Find where the given text appears and provide that cell's center as (X, Y) coordinate. 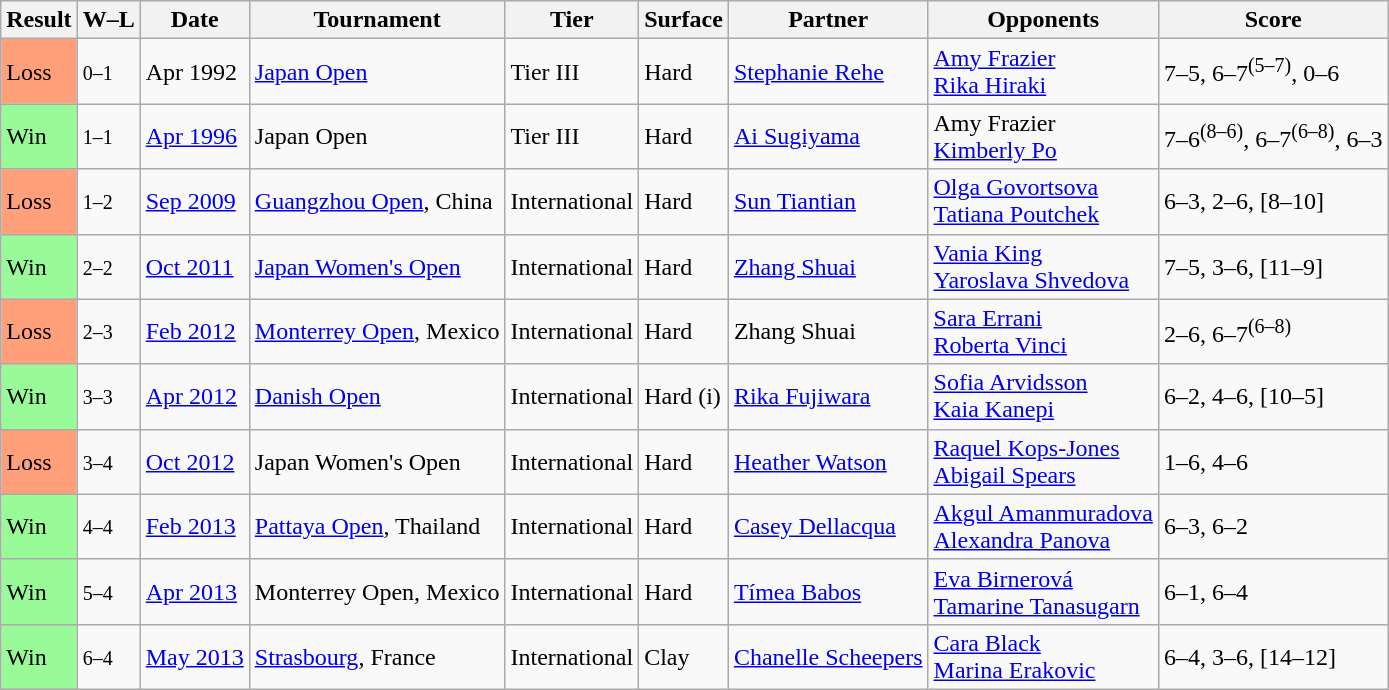
Sofia Arvidsson Kaia Kanepi (1043, 396)
2–3 (108, 332)
2–6, 6–7(6–8) (1273, 332)
6–4, 3–6, [14–12] (1273, 656)
Sara Errani Roberta Vinci (1043, 332)
Apr 1992 (194, 72)
Tímea Babos (828, 592)
5–4 (108, 592)
7–5, 6–7(5–7), 0–6 (1273, 72)
Score (1273, 20)
Olga Govortsova Tatiana Poutchek (1043, 202)
Oct 2012 (194, 462)
7–5, 3–6, [11–9] (1273, 266)
Akgul Amanmuradova Alexandra Panova (1043, 526)
1–2 (108, 202)
Oct 2011 (194, 266)
0–1 (108, 72)
Chanelle Scheepers (828, 656)
Amy Frazier Rika Hiraki (1043, 72)
Sun Tiantian (828, 202)
Feb 2013 (194, 526)
Strasbourg, France (377, 656)
1–1 (108, 136)
3–4 (108, 462)
Ai Sugiyama (828, 136)
Feb 2012 (194, 332)
2–2 (108, 266)
Amy Frazier Kimberly Po (1043, 136)
Eva Birnerová Tamarine Tanasugarn (1043, 592)
Apr 1996 (194, 136)
1–6, 4–6 (1273, 462)
May 2013 (194, 656)
6–2, 4–6, [10–5] (1273, 396)
Surface (684, 20)
Danish Open (377, 396)
Opponents (1043, 20)
Stephanie Rehe (828, 72)
Heather Watson (828, 462)
6–3, 6–2 (1273, 526)
Hard (i) (684, 396)
Tournament (377, 20)
3–3 (108, 396)
Pattaya Open, Thailand (377, 526)
Result (39, 20)
Sep 2009 (194, 202)
Guangzhou Open, China (377, 202)
7–6(8–6), 6–7(6–8), 6–3 (1273, 136)
Tier (572, 20)
6–3, 2–6, [8–10] (1273, 202)
Rika Fujiwara (828, 396)
Casey Dellacqua (828, 526)
Apr 2012 (194, 396)
Apr 2013 (194, 592)
Clay (684, 656)
Raquel Kops-Jones Abigail Spears (1043, 462)
Date (194, 20)
Partner (828, 20)
6–4 (108, 656)
6–1, 6–4 (1273, 592)
4–4 (108, 526)
Cara Black Marina Erakovic (1043, 656)
W–L (108, 20)
Vania King Yaroslava Shvedova (1043, 266)
